Determine the (X, Y) coordinate at the center of the cell enclosing the given text.  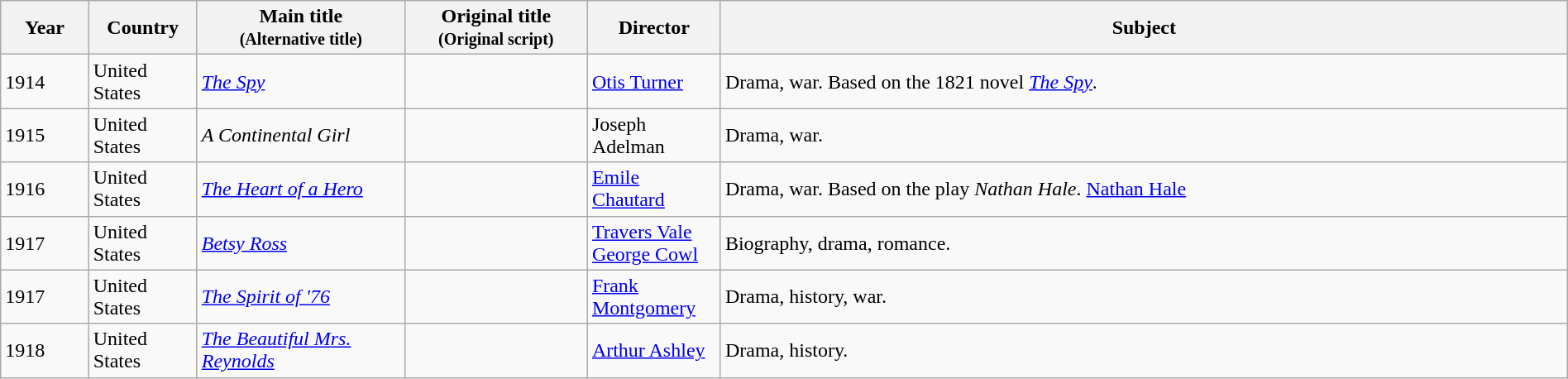
1914 (45, 81)
Frank Montgomery (653, 296)
Original title(Original script) (496, 28)
Drama, history, war. (1144, 296)
Arthur Ashley (653, 351)
Drama, war. (1144, 136)
1916 (45, 189)
Drama, history. (1144, 351)
The Spy (301, 81)
The Heart of a Hero (301, 189)
Drama, war. Based on the play Nathan Hale. Nathan Hale (1144, 189)
1915 (45, 136)
Director (653, 28)
1918 (45, 351)
Subject (1144, 28)
Biography, drama, romance. (1144, 243)
The Spirit of '76 (301, 296)
Country (142, 28)
Betsy Ross (301, 243)
Otis Turner (653, 81)
Drama, war. Based on the 1821 novel The Spy. (1144, 81)
Joseph Adelman (653, 136)
A Continental Girl (301, 136)
Emile Chautard (653, 189)
Main title(Alternative title) (301, 28)
The Beautiful Mrs. Reynolds (301, 351)
Travers ValeGeorge Cowl (653, 243)
Year (45, 28)
